Find where the given text appears and provide that cell's center as [X, Y] coordinate. 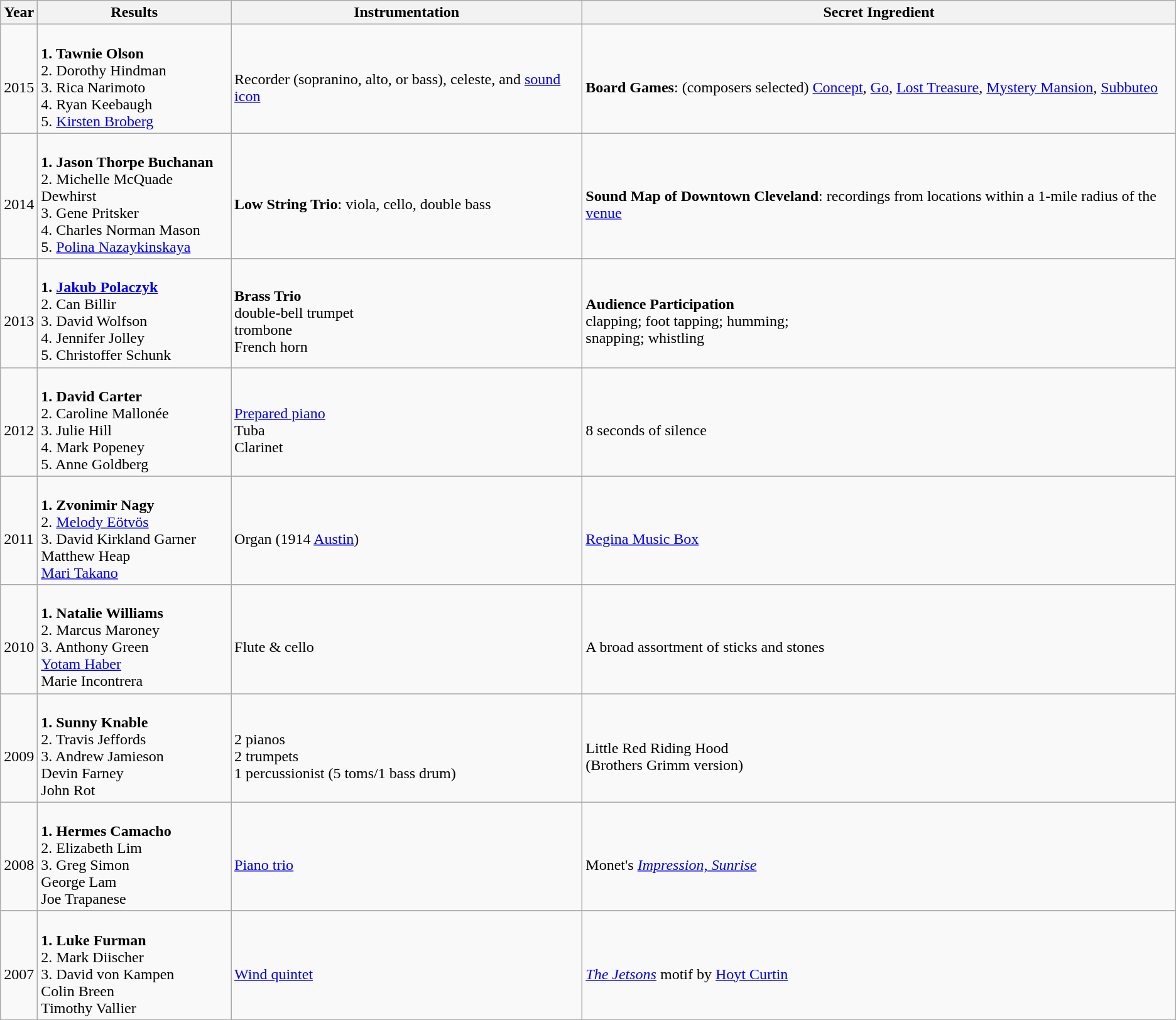
The Jetsons motif by Hoyt Curtin [879, 965]
Brass Trio double-bell trumpettromboneFrench horn [407, 313]
Regina Music Box [879, 530]
Secret Ingredient [879, 13]
Flute & cello [407, 639]
2 pianos2 trumpets1 percussionist (5 toms/1 bass drum) [407, 747]
Organ (1914 Austin) [407, 530]
Wind quintet [407, 965]
1. Tawnie Olson2. Dorothy Hindman3. Rica Narimoto4. Ryan Keebaugh5. Kirsten Broberg [134, 79]
1. Sunny Knable2. Travis Jeffords3. Andrew JamiesonDevin FarneyJohn Rot [134, 747]
1. Natalie Williams2. Marcus Maroney3. Anthony GreenYotam HaberMarie Incontrera [134, 639]
Board Games: (composers selected) Concept, Go, Lost Treasure, Mystery Mansion, Subbuteo [879, 79]
1. Jason Thorpe Buchanan2. Michelle McQuade Dewhirst3. Gene Pritsker4. Charles Norman Mason5. Polina Nazaykinskaya [134, 196]
1. Hermes Camacho2. Elizabeth Lim3. Greg SimonGeorge LamJoe Trapanese [134, 857]
Results [134, 13]
Recorder (sopranino, alto, or bass), celeste, and sound icon [407, 79]
Instrumentation [407, 13]
2008 [19, 857]
2009 [19, 747]
Sound Map of Downtown Cleveland: recordings from locations within a 1-mile radius of the venue [879, 196]
2014 [19, 196]
1. Luke Furman2. Mark Diischer3. David von KampenColin BreenTimothy Vallier [134, 965]
2011 [19, 530]
2012 [19, 422]
2013 [19, 313]
Piano trio [407, 857]
Monet's Impression, Sunrise [879, 857]
2015 [19, 79]
Low String Trio: viola, cello, double bass [407, 196]
2007 [19, 965]
Year [19, 13]
2010 [19, 639]
Audience Participationclapping; foot tapping; humming;snapping; whistling [879, 313]
1. Jakub Polaczyk2. Can Billir3. David Wolfson4. Jennifer Jolley5. Christoffer Schunk [134, 313]
1. David Carter2. Caroline Mallonée3. Julie Hill4. Mark Popeney5. Anne Goldberg [134, 422]
Little Red Riding Hood(Brothers Grimm version) [879, 747]
A broad assortment of sticks and stones [879, 639]
8 seconds of silence [879, 422]
1. Zvonimir Nagy2. Melody Eötvös3. David Kirkland GarnerMatthew HeapMari Takano [134, 530]
Prepared pianoTubaClarinet [407, 422]
